Determine the (X, Y) coordinate at the center of the cell enclosing the given text.  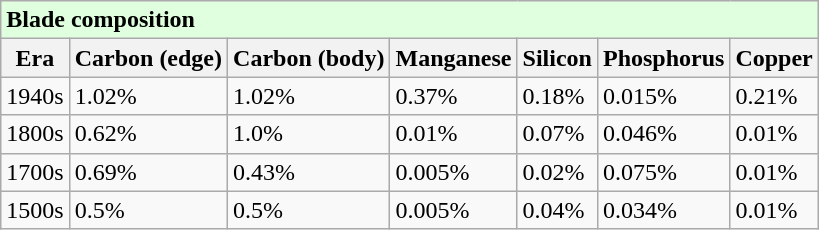
1700s (35, 172)
Carbon (body) (309, 58)
0.07% (557, 134)
1500s (35, 210)
Copper (774, 58)
Phosphorus (663, 58)
0.046% (663, 134)
1.0% (309, 134)
Blade composition (410, 20)
0.21% (774, 96)
0.075% (663, 172)
0.015% (663, 96)
0.034% (663, 210)
Carbon (edge) (148, 58)
1800s (35, 134)
0.43% (309, 172)
Silicon (557, 58)
0.37% (454, 96)
Manganese (454, 58)
0.62% (148, 134)
Era (35, 58)
0.18% (557, 96)
0.69% (148, 172)
0.04% (557, 210)
1940s (35, 96)
0.02% (557, 172)
